Output the [X, Y] coordinate of the center of the cell containing the given text.  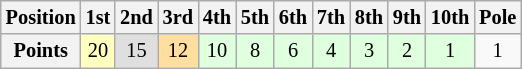
3 [369, 51]
8th [369, 17]
4 [331, 51]
10 [217, 51]
Points [41, 51]
12 [178, 51]
Pole [498, 17]
7th [331, 17]
Position [41, 17]
9th [407, 17]
15 [136, 51]
10th [450, 17]
8 [255, 51]
4th [217, 17]
2 [407, 51]
3rd [178, 17]
1st [98, 17]
2nd [136, 17]
6th [293, 17]
6 [293, 51]
20 [98, 51]
5th [255, 17]
